Detect which cell encompasses the target text, then output its [X, Y] center coordinate. 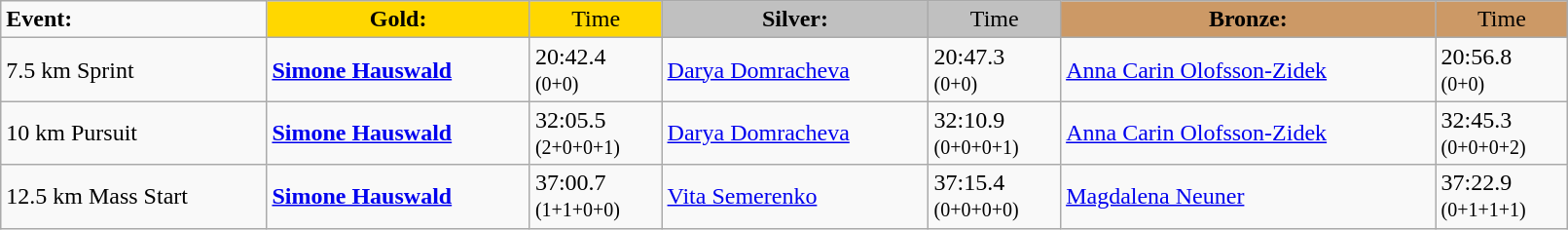
32:10.9(0+0+0+1) [995, 133]
Magdalena Neuner [1248, 197]
Silver: [795, 19]
Event: [134, 19]
37:00.7(1+1+0+0) [596, 197]
Vita Semerenko [795, 197]
12.5 km Mass Start [134, 197]
7.5 km Sprint [134, 70]
Gold: [398, 19]
20:42.4(0+0) [596, 70]
37:22.9(0+1+1+1) [1502, 197]
20:47.3(0+0) [995, 70]
20:56.8(0+0) [1502, 70]
37:15.4(0+0+0+0) [995, 197]
10 km Pursuit [134, 133]
32:45.3(0+0+0+2) [1502, 133]
32:05.5 (2+0+0+1) [596, 133]
Bronze: [1248, 19]
